Identify which cell holds the provided text, then report its [x, y] central coordinate. 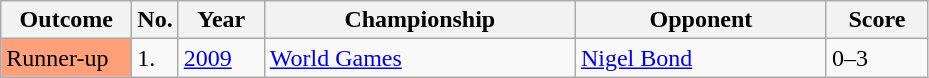
2009 [221, 58]
Outcome [66, 20]
Championship [420, 20]
0–3 [876, 58]
Year [221, 20]
World Games [420, 58]
Opponent [700, 20]
1. [155, 58]
Runner-up [66, 58]
Score [876, 20]
No. [155, 20]
Nigel Bond [700, 58]
